Pinpoint the cell where the given text exists, returning its [x, y] midpoint coordinate. 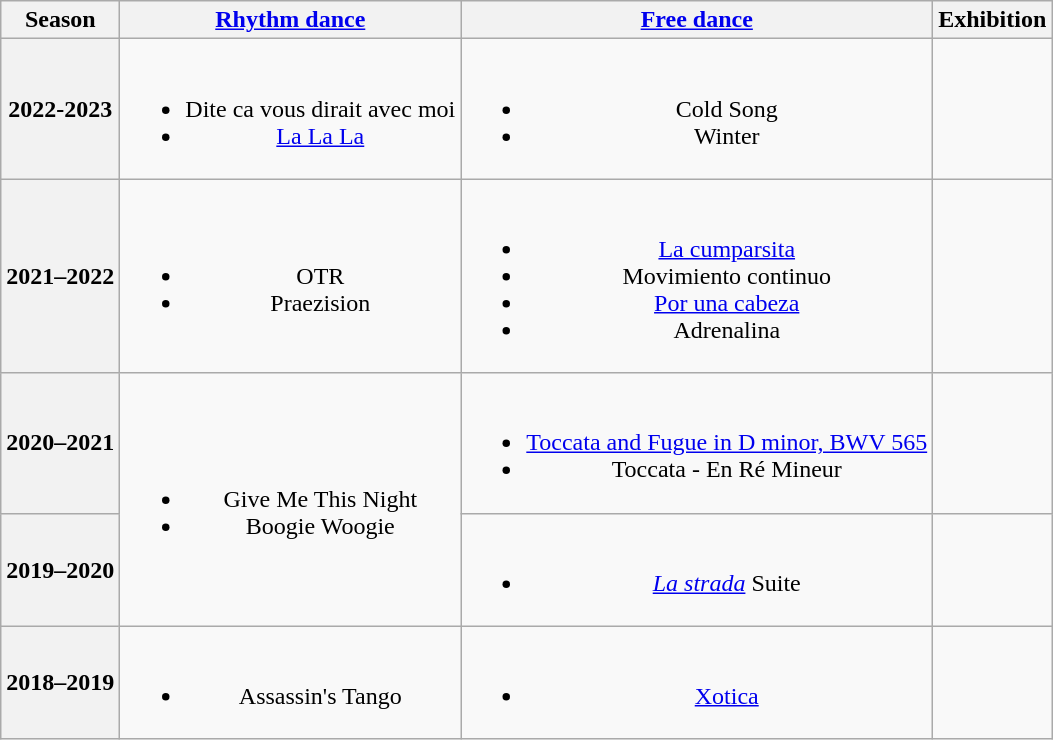
2021–2022 [60, 276]
Xotica [697, 682]
2019–2020 [60, 570]
Season [60, 20]
Rhythm dance [290, 20]
Dite ca vous dirait avec moi La La La [290, 109]
OTR Praezision [290, 276]
Give Me This Night Boogie Woogie [290, 500]
2020–2021 [60, 443]
2022-2023 [60, 109]
Assassin's Tango [290, 682]
La cumparsita Movimiento continuo Por una cabeza Adrenalina [697, 276]
Toccata and Fugue in D minor, BWV 565 Toccata - En Ré Mineur [697, 443]
Free dance [697, 20]
Cold Song Winter [697, 109]
La strada Suite [697, 570]
2018–2019 [60, 682]
Exhibition [992, 20]
